Output the [X, Y] coordinate of the center of the cell containing the given text.  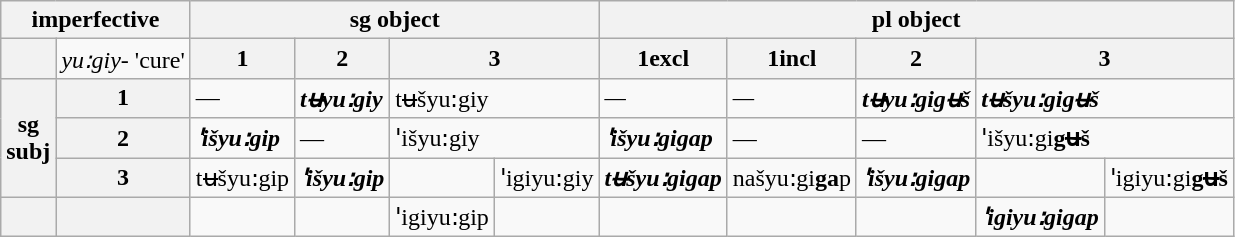
tʉšyu꞉gigap [663, 178]
ꞌigiyu꞉gip [442, 217]
imperfective [96, 20]
tʉyu꞉giy [342, 98]
sgsubj [28, 138]
ꞌigiyu꞉gigap [1040, 217]
yu꞉giy- 'cure' [123, 59]
tʉšyu꞉gip [242, 178]
1excl [663, 59]
tʉšyu꞉giy [494, 98]
tʉšyu꞉gigʉš [1105, 98]
ꞌigiyu꞉gigʉš [1168, 178]
ꞌišyu꞉giy [494, 138]
pl object [916, 20]
ꞌigiyu꞉giy [546, 178]
sg object [394, 20]
1incl [792, 59]
tʉyu꞉gigʉš [916, 98]
ꞌišyu꞉gigʉš [1105, 138]
našyu꞉gigap [792, 178]
